Capture the cell that displays the provided text and extract its (x, y) central coordinate. 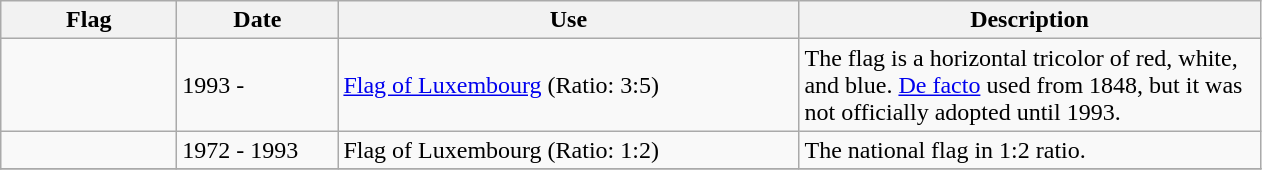
The national flag in 1:2 ratio. (1030, 150)
Flag of Luxembourg (Ratio: 1:2) (568, 150)
The flag is a horizontal tricolor of red, white, and blue. De facto used from 1848, but it was not officially adopted until 1993. (1030, 85)
Description (1030, 20)
Flag (89, 20)
Date (258, 20)
Use (568, 20)
1972 - 1993 (258, 150)
Flag of Luxembourg (Ratio: 3:5) (568, 85)
1993 - (258, 85)
